Determine the (x, y) coordinate at the center of the cell enclosing the given text.  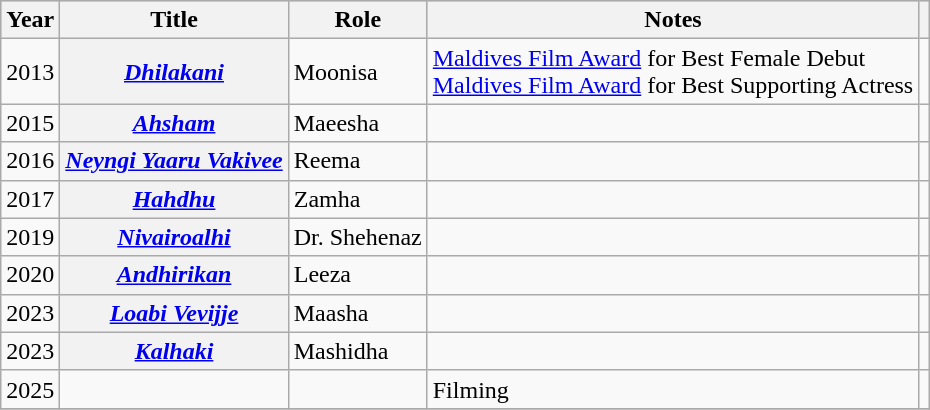
Ahsham (174, 123)
2016 (30, 161)
2019 (30, 237)
Title (174, 20)
Year (30, 20)
Role (358, 20)
Dr. Shehenaz (358, 237)
Andhirikan (174, 275)
2017 (30, 199)
2020 (30, 275)
Reema (358, 161)
2013 (30, 72)
Hahdhu (174, 199)
Notes (673, 20)
Neyngi Yaaru Vakivee (174, 161)
Mashidha (358, 351)
Filming (673, 389)
2025 (30, 389)
Moonisa (358, 72)
Zamha (358, 199)
Maeesha (358, 123)
Kalhaki (174, 351)
Nivairoalhi (174, 237)
2015 (30, 123)
Maasha (358, 313)
Dhilakani (174, 72)
Leeza (358, 275)
Loabi Vevijje (174, 313)
Maldives Film Award for Best Female DebutMaldives Film Award for Best Supporting Actress (673, 72)
